Determine the (X, Y) coordinate at the center of the cell enclosing the given text.  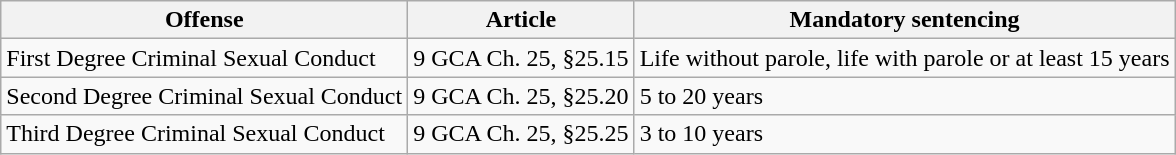
9 GCA Ch. 25, §25.20 (521, 96)
3 to 10 years (904, 134)
Offense (204, 20)
Life without parole, life with parole or at least 15 years (904, 58)
Article (521, 20)
Mandatory sentencing (904, 20)
First Degree Criminal Sexual Conduct (204, 58)
Second Degree Criminal Sexual Conduct (204, 96)
9 GCA Ch. 25, §25.15 (521, 58)
5 to 20 years (904, 96)
Third Degree Criminal Sexual Conduct (204, 134)
9 GCA Ch. 25, §25.25 (521, 134)
